Return (X, Y) of the center of cell containing provided text 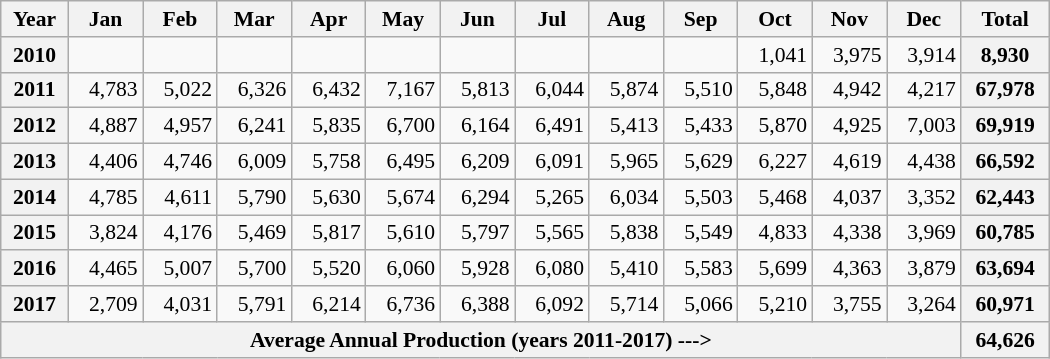
5,022 (180, 90)
8,930 (1005, 55)
3,975 (849, 55)
5,791 (254, 304)
May (403, 19)
6,326 (254, 90)
2012 (35, 126)
7,167 (403, 90)
Feb (180, 19)
6,080 (552, 269)
Dec (924, 19)
Jun (477, 19)
6,060 (403, 269)
4,363 (849, 269)
4,887 (105, 126)
6,214 (328, 304)
5,610 (403, 233)
6,495 (403, 162)
2011 (35, 90)
5,503 (700, 197)
4,925 (849, 126)
64,626 (1005, 340)
5,835 (328, 126)
67,978 (1005, 90)
2013 (35, 162)
5,928 (477, 269)
4,942 (849, 90)
2014 (35, 197)
6,227 (775, 162)
5,413 (626, 126)
3,969 (924, 233)
5,210 (775, 304)
5,066 (700, 304)
5,469 (254, 233)
4,833 (775, 233)
5,265 (552, 197)
2015 (35, 233)
6,241 (254, 126)
Apr (328, 19)
4,465 (105, 269)
Aug (626, 19)
2016 (35, 269)
5,700 (254, 269)
5,758 (328, 162)
Sep (700, 19)
6,034 (626, 197)
3,755 (849, 304)
1,041 (775, 55)
5,468 (775, 197)
6,491 (552, 126)
6,294 (477, 197)
Total (1005, 19)
Year (35, 19)
6,736 (403, 304)
4,338 (849, 233)
5,813 (477, 90)
3,824 (105, 233)
3,879 (924, 269)
6,091 (552, 162)
5,007 (180, 269)
5,797 (477, 233)
6,164 (477, 126)
5,817 (328, 233)
5,520 (328, 269)
5,790 (254, 197)
3,914 (924, 55)
5,629 (700, 162)
5,583 (700, 269)
3,264 (924, 304)
Mar (254, 19)
5,565 (552, 233)
4,619 (849, 162)
5,874 (626, 90)
2,709 (105, 304)
Jul (552, 19)
5,630 (328, 197)
5,848 (775, 90)
2017 (35, 304)
60,971 (1005, 304)
3,352 (924, 197)
6,009 (254, 162)
63,694 (1005, 269)
6,388 (477, 304)
5,870 (775, 126)
4,783 (105, 90)
Nov (849, 19)
4,037 (849, 197)
5,510 (700, 90)
7,003 (924, 126)
5,433 (700, 126)
Jan (105, 19)
4,438 (924, 162)
62,443 (1005, 197)
60,785 (1005, 233)
6,432 (328, 90)
2010 (35, 55)
5,410 (626, 269)
6,044 (552, 90)
6,092 (552, 304)
4,746 (180, 162)
5,714 (626, 304)
5,965 (626, 162)
4,031 (180, 304)
4,785 (105, 197)
5,699 (775, 269)
4,611 (180, 197)
4,176 (180, 233)
4,217 (924, 90)
5,838 (626, 233)
5,549 (700, 233)
Average Annual Production (years 2011-2017) ---> (481, 340)
66,592 (1005, 162)
6,700 (403, 126)
Oct (775, 19)
5,674 (403, 197)
4,957 (180, 126)
6,209 (477, 162)
4,406 (105, 162)
69,919 (1005, 126)
